Determine the [x, y] coordinate at the center of the cell enclosing the given text.  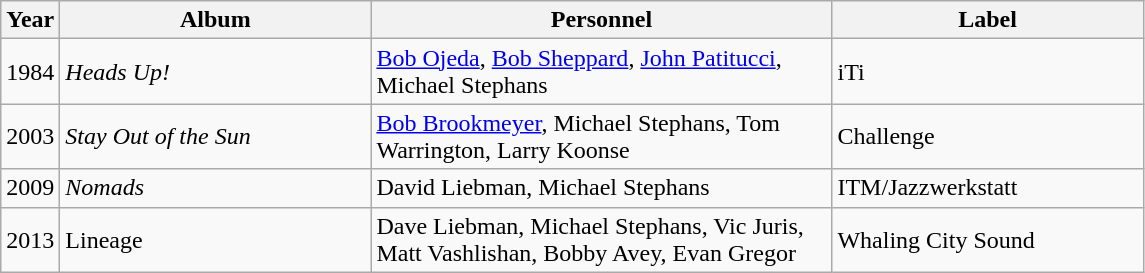
Nomads [216, 188]
Bob Ojeda, Bob Sheppard, John Patitucci, Michael Stephans [602, 72]
Year [30, 20]
Whaling City Sound [988, 240]
Challenge [988, 136]
Bob Brookmeyer, Michael Stephans, Tom Warrington, Larry Koonse [602, 136]
ITM/Jazzwerkstatt [988, 188]
2013 [30, 240]
Personnel [602, 20]
Album [216, 20]
Lineage [216, 240]
2003 [30, 136]
iTi [988, 72]
1984 [30, 72]
Label [988, 20]
Stay Out of the Sun [216, 136]
David Liebman, Michael Stephans [602, 188]
Dave Liebman, Michael Stephans, Vic Juris, Matt Vashlishan, Bobby Avey, Evan Gregor [602, 240]
Heads Up! [216, 72]
2009 [30, 188]
